Capture the cell that displays the provided text and extract its [X, Y] central coordinate. 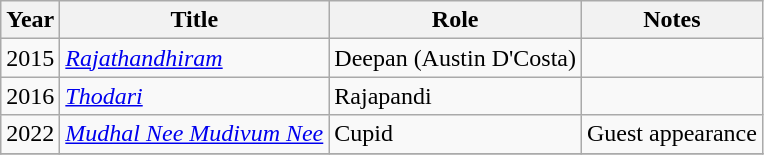
Rajathandhiram [194, 58]
Rajapandi [456, 96]
Deepan (Austin D'Costa) [456, 58]
Notes [672, 20]
2015 [30, 58]
Role [456, 20]
Year [30, 20]
2016 [30, 96]
Mudhal Nee Mudivum Nee [194, 134]
2022 [30, 134]
Guest appearance [672, 134]
Thodari [194, 96]
Title [194, 20]
Cupid [456, 134]
